Detect which cell encompasses the target text, then output its [x, y] center coordinate. 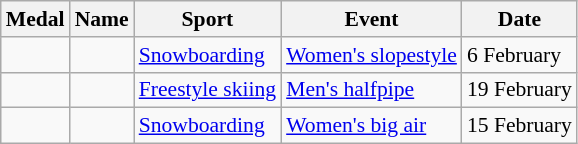
Date [520, 19]
19 February [520, 90]
Freestyle skiing [208, 90]
Men's halfpipe [372, 90]
6 February [520, 55]
Women's big air [372, 126]
Event [372, 19]
Women's slopestyle [372, 55]
Name [102, 19]
Sport [208, 19]
15 February [520, 126]
Medal [36, 19]
